Locate the cell with the specified text and output its (x, y) center coordinate. 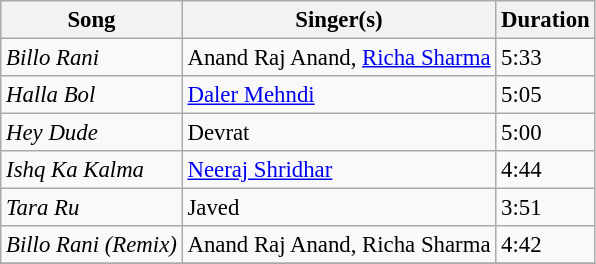
Singer(s) (339, 20)
Song (92, 20)
Hey Dude (92, 133)
Ishq Ka Kalma (92, 170)
Billo Rani (Remix) (92, 245)
Daler Mehndi (339, 95)
Javed (339, 208)
Halla Bol (92, 95)
5:00 (546, 133)
Devrat (339, 133)
Duration (546, 20)
4:42 (546, 245)
Billo Rani (92, 58)
3:51 (546, 208)
5:33 (546, 58)
5:05 (546, 95)
Tara Ru (92, 208)
4:44 (546, 170)
Neeraj Shridhar (339, 170)
